Scan for the cell matching the given text and deliver its (x, y) coordinate at center. 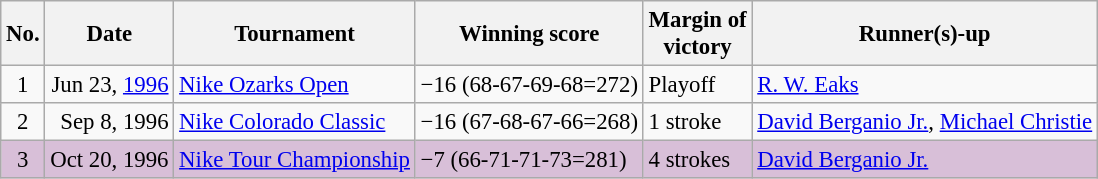
4 strokes (698, 160)
Tournament (294, 34)
Margin ofvictory (698, 34)
Runner(s)-up (925, 34)
Nike Tour Championship (294, 160)
Nike Ozarks Open (294, 85)
Jun 23, 1996 (110, 85)
David Berganio Jr., Michael Christie (925, 122)
−16 (67-68-67-66=268) (529, 122)
1 (23, 85)
No. (23, 34)
2 (23, 122)
David Berganio Jr. (925, 160)
1 stroke (698, 122)
Oct 20, 1996 (110, 160)
−7 (66-71-71-73=281) (529, 160)
Date (110, 34)
Playoff (698, 85)
3 (23, 160)
Nike Colorado Classic (294, 122)
R. W. Eaks (925, 85)
−16 (68-67-69-68=272) (529, 85)
Sep 8, 1996 (110, 122)
Winning score (529, 34)
